Extract the [x, y] coordinate from the center of the cell holding the provided text.  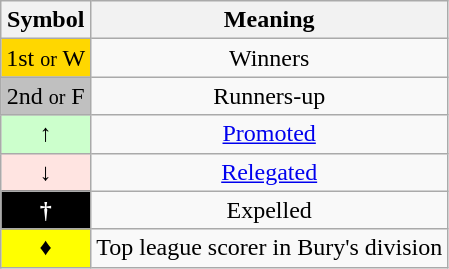
Symbol [46, 20]
Expelled [270, 210]
Promoted [270, 134]
Top league scorer in Bury's division [270, 248]
† [46, 210]
1st or W [46, 58]
♦ [46, 248]
Relegated [270, 172]
↑ [46, 134]
2nd or F [46, 96]
Meaning [270, 20]
↓ [46, 172]
Runners-up [270, 96]
Winners [270, 58]
